Pinpoint the cell where the given text exists, returning its (X, Y) midpoint coordinate. 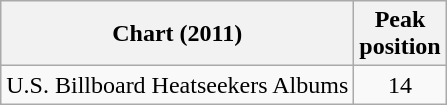
14 (400, 85)
Chart (2011) (178, 34)
U.S. Billboard Heatseekers Albums (178, 85)
Peakposition (400, 34)
